Detect which cell encompasses the target text, then output its (x, y) center coordinate. 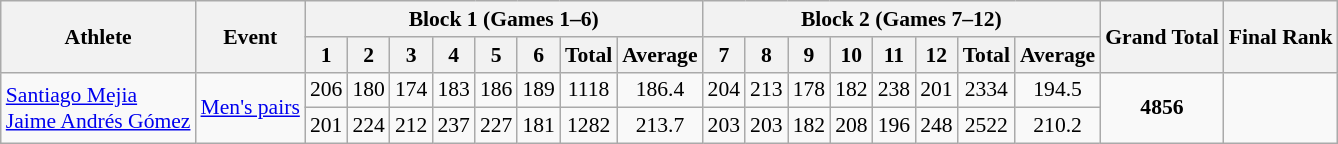
7 (724, 55)
Event (250, 36)
1 (326, 55)
210.2 (1058, 126)
181 (538, 126)
189 (538, 90)
227 (496, 126)
248 (936, 126)
4856 (1162, 108)
Men's pairs (250, 108)
Santiago Mejia Jaime Andrés Gómez (98, 108)
Block 2 (Games 7–12) (902, 19)
208 (852, 126)
204 (724, 90)
186.4 (660, 90)
2522 (986, 126)
213 (766, 90)
10 (852, 55)
2 (368, 55)
213.7 (660, 126)
206 (326, 90)
238 (894, 90)
178 (810, 90)
180 (368, 90)
5 (496, 55)
4 (454, 55)
212 (412, 126)
186 (496, 90)
194.5 (1058, 90)
1118 (588, 90)
6 (538, 55)
Athlete (98, 36)
2334 (986, 90)
224 (368, 126)
Final Rank (1281, 36)
9 (810, 55)
3 (412, 55)
Grand Total (1162, 36)
8 (766, 55)
237 (454, 126)
1282 (588, 126)
183 (454, 90)
11 (894, 55)
196 (894, 126)
174 (412, 90)
Block 1 (Games 1–6) (504, 19)
12 (936, 55)
